Detect which cell encompasses the target text, then output its (x, y) center coordinate. 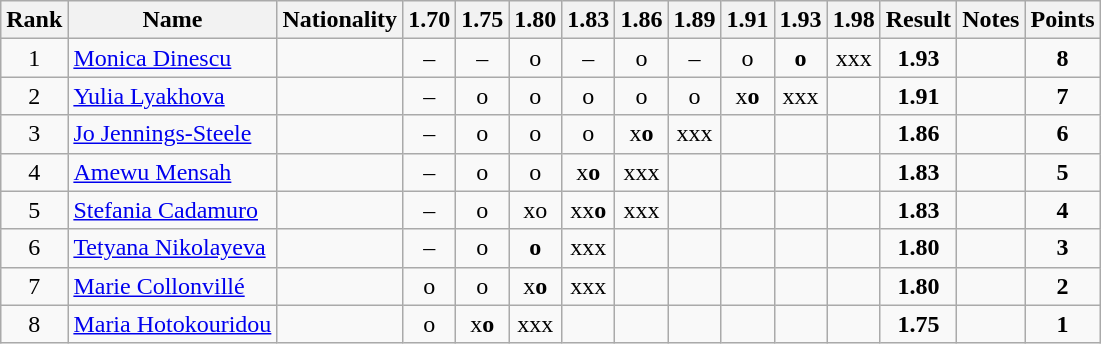
Marie Collonvillé (172, 286)
Amewu Mensah (172, 172)
Yulia Lyakhova (172, 96)
Name (172, 20)
Tetyana Nikolayeva (172, 248)
Monica Dinescu (172, 58)
Result (918, 20)
Jo Jennings-Steele (172, 134)
Stefania Cadamuro (172, 210)
1.70 (430, 20)
Maria Hotokouridou (172, 324)
Notes (991, 20)
xxo (588, 210)
1.89 (694, 20)
1.98 (854, 20)
Nationality (340, 20)
Rank (34, 20)
Points (1062, 20)
